Return (X, Y) of the center of cell containing provided text 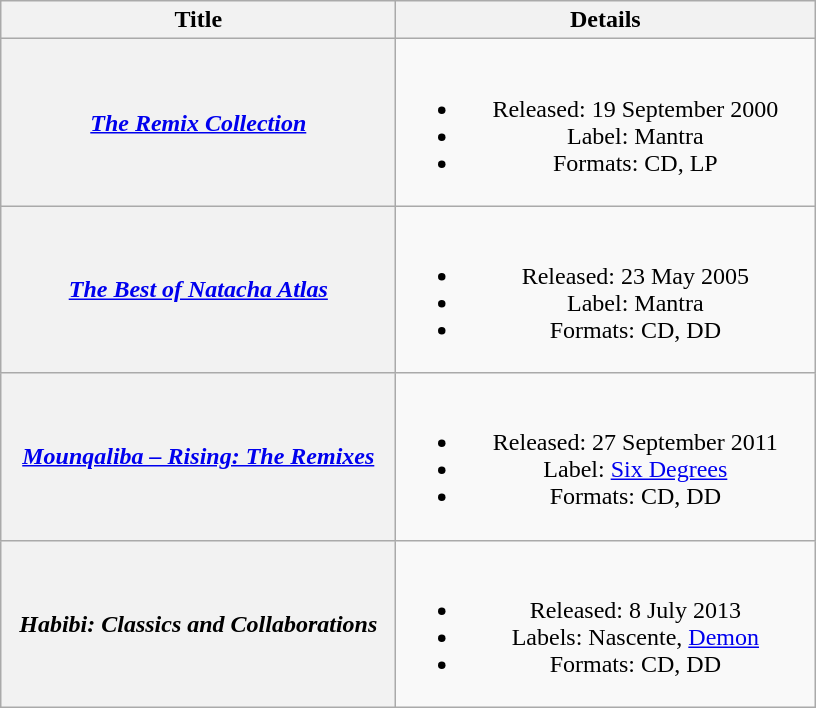
Released: 8 July 2013 Labels: Nascente, Demon Formats: CD, DD (606, 624)
The Remix Collection (198, 122)
Habibi: Classics and Collaborations (198, 624)
Mounqaliba – Rising: The Remixes (198, 456)
Released: 23 May 2005 Label: Mantra Formats: CD, DD (606, 290)
Title (198, 20)
Released: 27 September 2011 Label: Six Degrees Formats: CD, DD (606, 456)
Details (606, 20)
Released: 19 September 2000 Label: Mantra Formats: CD, LP (606, 122)
The Best of Natacha Atlas (198, 290)
